From the cell containing the given text, extract its center point as [X, Y] coordinate. 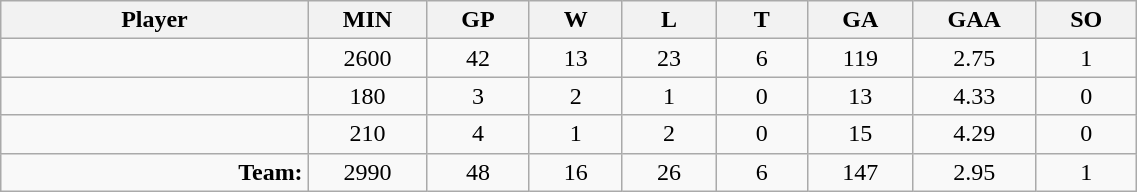
2600 [368, 58]
119 [860, 58]
2.75 [974, 58]
15 [860, 134]
180 [368, 96]
2.95 [974, 172]
48 [478, 172]
26 [668, 172]
GAA [974, 20]
MIN [368, 20]
GP [478, 20]
SO [1086, 20]
3 [478, 96]
16 [576, 172]
4.33 [974, 96]
210 [368, 134]
4 [478, 134]
T [762, 20]
147 [860, 172]
42 [478, 58]
W [576, 20]
GA [860, 20]
4.29 [974, 134]
Player [154, 20]
2990 [368, 172]
23 [668, 58]
L [668, 20]
Team: [154, 172]
